Return the [X, Y] coordinate for the center point of the cell that contains the specified text.  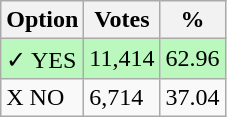
62.96 [192, 59]
X NO [42, 97]
6,714 [122, 97]
Votes [122, 20]
11,414 [122, 59]
% [192, 20]
✓ YES [42, 59]
37.04 [192, 97]
Option [42, 20]
